Scan for the cell matching the given text and deliver its [x, y] coordinate at center. 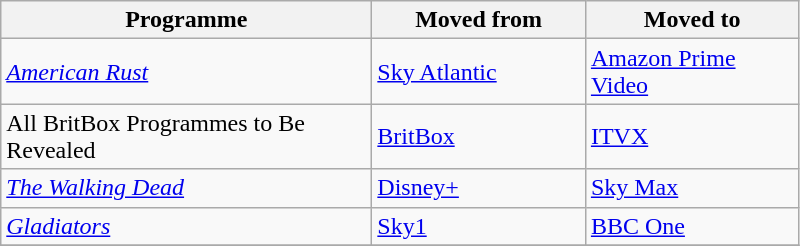
The Walking Dead [186, 188]
Sky Atlantic [479, 72]
Gladiators [186, 226]
American Rust [186, 72]
Programme [186, 20]
Sky Max [692, 188]
Disney+ [479, 188]
Moved to [692, 20]
Amazon Prime Video [692, 72]
BBC One [692, 226]
ITVX [692, 136]
Sky1 [479, 226]
BritBox [479, 136]
Moved from [479, 20]
All BritBox Programmes to Be Revealed [186, 136]
